Return the (x, y) coordinate for the center point of the cell that contains the specified text.  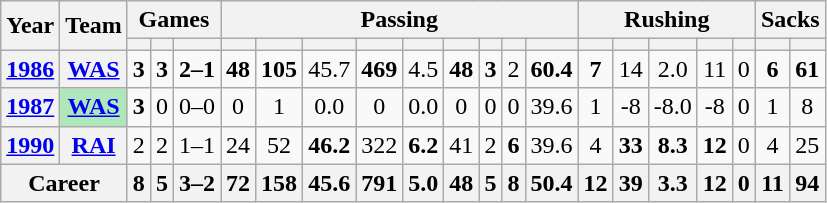
25 (808, 145)
0–0 (196, 107)
Games (174, 20)
Passing (400, 20)
3.3 (672, 183)
1–1 (196, 145)
3–2 (196, 183)
45.6 (330, 183)
2–1 (196, 69)
94 (808, 183)
8.3 (672, 145)
7 (596, 69)
72 (238, 183)
1987 (30, 107)
-8.0 (672, 107)
6.2 (424, 145)
469 (380, 69)
45.7 (330, 69)
Career (64, 183)
4.5 (424, 69)
RAI (94, 145)
Year (30, 26)
1986 (30, 69)
24 (238, 145)
33 (630, 145)
5.0 (424, 183)
14 (630, 69)
39 (630, 183)
41 (462, 145)
1990 (30, 145)
60.4 (552, 69)
2.0 (672, 69)
158 (280, 183)
52 (280, 145)
322 (380, 145)
105 (280, 69)
46.2 (330, 145)
Sacks (790, 20)
Rushing (666, 20)
50.4 (552, 183)
Team (94, 26)
61 (808, 69)
791 (380, 183)
